Detect which cell encompasses the target text, then output its [x, y] center coordinate. 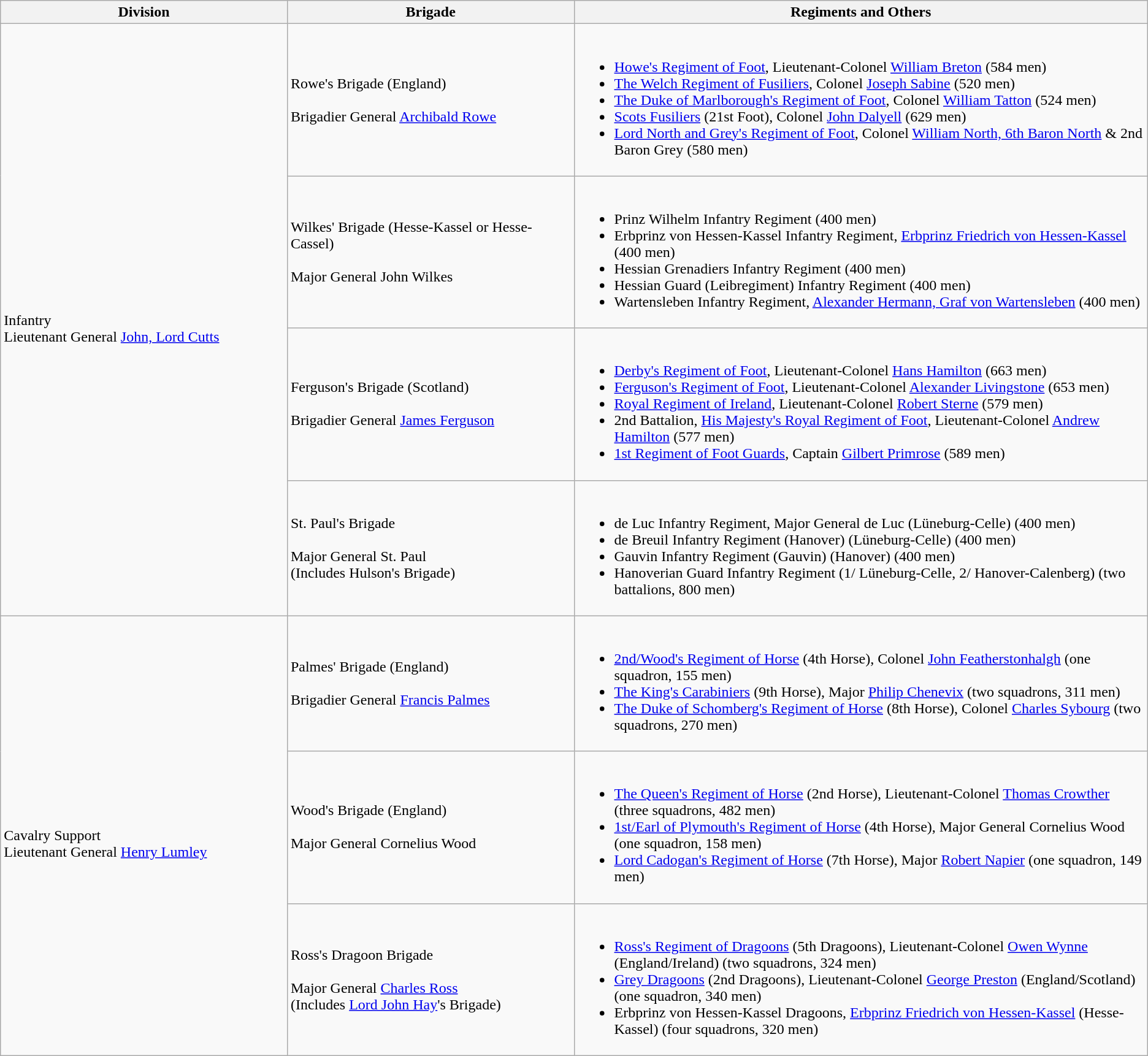
Palmes' Brigade (England) Brigadier General Francis Palmes [431, 683]
Cavalry Support Lieutenant General Henry Lumley [144, 835]
Ferguson's Brigade (Scotland) Brigadier General James Ferguson [431, 404]
Regiments and Others [861, 12]
Infantry Lieutenant General John, Lord Cutts [144, 320]
Brigade [431, 12]
Division [144, 12]
Rowe's Brigade (England) Brigadier General Archibald Rowe [431, 100]
Ross's Dragoon Brigade Major General Charles Ross (Includes Lord John Hay's Brigade) [431, 979]
Wilkes' Brigade (Hesse-Kassel or Hesse-Cassel) Major General John Wilkes [431, 252]
Wood's Brigade (England) Major General Cornelius Wood [431, 827]
St. Paul's Brigade Major General St. Paul (Includes Hulson's Brigade) [431, 548]
